Extract the (x, y) coordinate from the center of the cell holding the provided text.  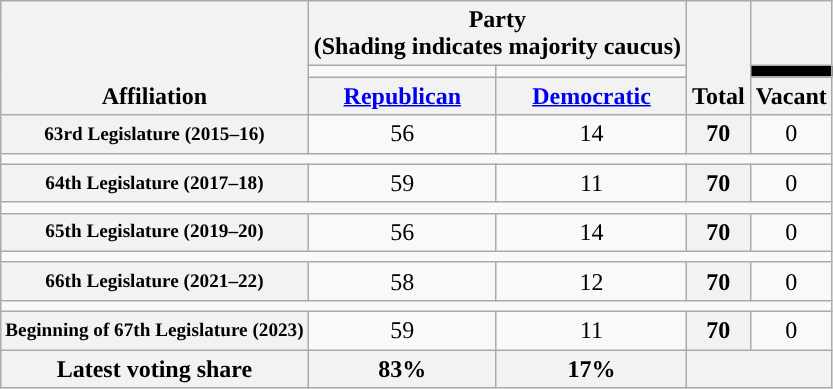
66th Legislature (2021–22) (154, 281)
58 (402, 281)
Vacant (791, 96)
Party (Shading indicates majority caucus) (497, 34)
Beginning of 67th Legislature (2023) (154, 330)
Republican (402, 96)
Latest voting share (154, 369)
Democratic (591, 96)
83% (402, 369)
65th Legislature (2019–20) (154, 232)
12 (591, 281)
17% (591, 369)
64th Legislature (2017–18) (154, 183)
63rd Legislature (2015–16) (154, 134)
Total (719, 58)
Affiliation (154, 58)
